Detect which cell encompasses the target text, then output its (x, y) center coordinate. 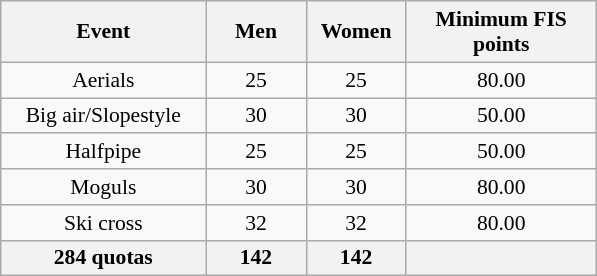
Aerials (104, 80)
Women (356, 32)
Halfpipe (104, 152)
Minimum FIS points (501, 32)
Men (256, 32)
Event (104, 32)
Big air/Slopestyle (104, 116)
Ski cross (104, 223)
Moguls (104, 187)
284 quotas (104, 258)
